Return (X, Y) of the center of cell containing provided text 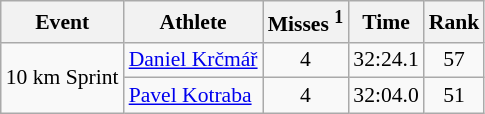
Rank (454, 22)
51 (454, 96)
32:24.1 (386, 60)
Pavel Kotraba (194, 96)
10 km Sprint (62, 78)
Event (62, 22)
Time (386, 22)
Athlete (194, 22)
Misses 1 (306, 22)
57 (454, 60)
32:04.0 (386, 96)
Daniel Krčmář (194, 60)
